Determine the (x, y) coordinate at the center of the cell enclosing the given text.  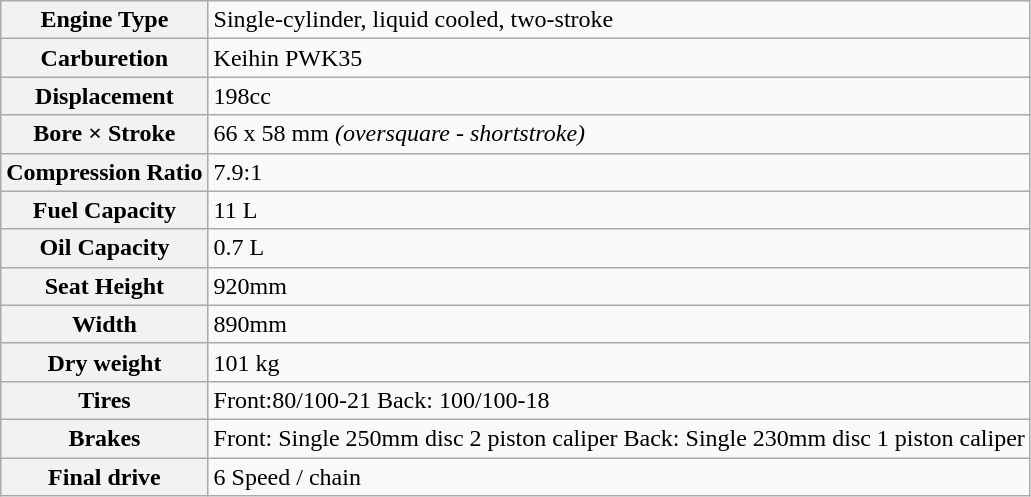
Displacement (104, 96)
Carburetion (104, 58)
0.7 L (619, 248)
Single-cylinder, liquid cooled, two-stroke (619, 20)
Keihin PWK35 (619, 58)
Brakes (104, 438)
Tires (104, 400)
11 L (619, 210)
Fuel Capacity (104, 210)
Bore × Stroke (104, 134)
Compression Ratio (104, 172)
66 x 58 mm (oversquare - shortstroke) (619, 134)
920mm (619, 286)
Engine Type (104, 20)
101 kg (619, 362)
Width (104, 324)
7.9:1 (619, 172)
Front: Single 250mm disc 2 piston caliper Back: Single 230mm disc 1 piston caliper (619, 438)
198cc (619, 96)
Final drive (104, 477)
6 Speed / chain (619, 477)
Dry weight (104, 362)
Seat Height (104, 286)
890mm (619, 324)
Oil Capacity (104, 248)
Front:80/100-21 Back: 100/100-18 (619, 400)
